Return the [x, y] coordinate for the center point of the cell that contains the specified text.  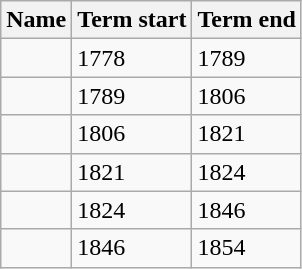
Name [36, 20]
Term end [247, 20]
1778 [132, 58]
Term start [132, 20]
1854 [247, 248]
